Return the [X, Y] coordinate for the center point of the cell that contains the specified text.  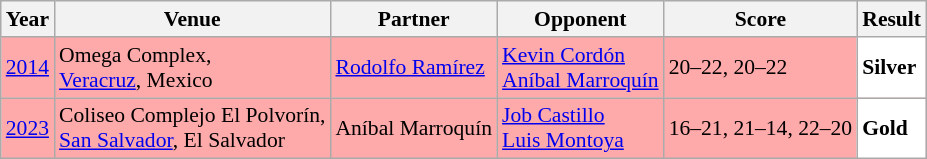
16–21, 21–14, 22–20 [761, 128]
Gold [892, 128]
20–22, 20–22 [761, 68]
Aníbal Marroquín [414, 128]
Omega Complex,Veracruz, Mexico [192, 68]
2014 [28, 68]
Partner [414, 19]
Kevin Cordón Aníbal Marroquín [580, 68]
Job Castillo Luis Montoya [580, 128]
Rodolfo Ramírez [414, 68]
Coliseo Complejo El Polvorín,San Salvador, El Salvador [192, 128]
Silver [892, 68]
Score [761, 19]
Venue [192, 19]
2023 [28, 128]
Year [28, 19]
Opponent [580, 19]
Result [892, 19]
